Find where the given text appears and provide that cell's center as (x, y) coordinate. 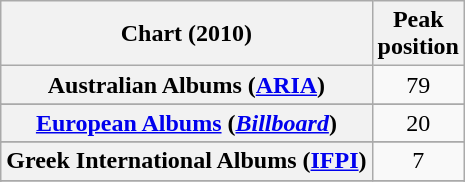
European Albums (Billboard) (186, 123)
20 (418, 123)
Chart (2010) (186, 34)
Peakposition (418, 34)
Greek International Albums (IFPI) (186, 161)
7 (418, 161)
Australian Albums (ARIA) (186, 85)
79 (418, 85)
